Search for the cell housing the specified text and yield its (x, y) center coordinate. 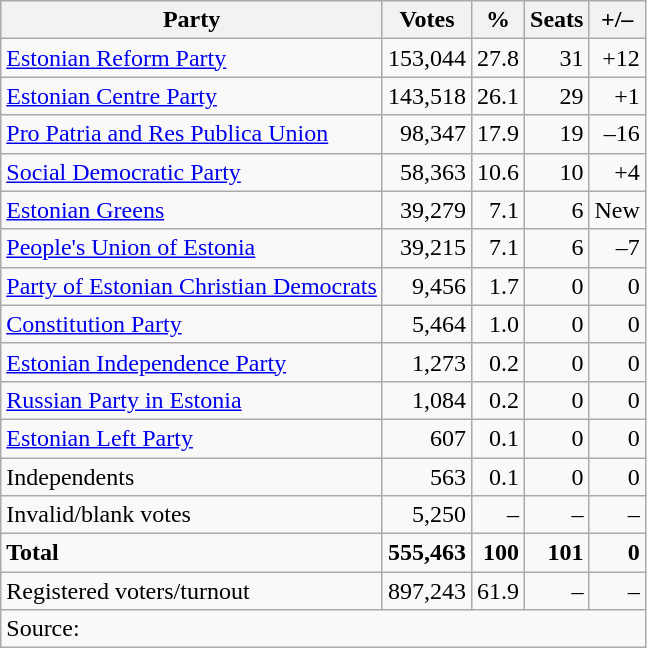
+4 (617, 172)
–16 (617, 134)
143,518 (426, 96)
Seats (557, 20)
9,456 (426, 286)
Social Democratic Party (192, 172)
5,250 (426, 515)
98,347 (426, 134)
Source: (324, 629)
–7 (617, 248)
Party (192, 20)
Constitution Party (192, 324)
153,044 (426, 58)
+12 (617, 58)
New (617, 210)
Estonian Independence Party (192, 362)
1.7 (498, 286)
1.0 (498, 324)
10 (557, 172)
+/– (617, 20)
5,464 (426, 324)
31 (557, 58)
27.8 (498, 58)
+1 (617, 96)
Votes (426, 20)
Estonian Left Party (192, 438)
39,279 (426, 210)
29 (557, 96)
Estonian Greens (192, 210)
1,084 (426, 400)
Pro Patria and Res Publica Union (192, 134)
Independents (192, 477)
Invalid/blank votes (192, 515)
563 (426, 477)
People's Union of Estonia (192, 248)
58,363 (426, 172)
Total (192, 553)
19 (557, 134)
17.9 (498, 134)
39,215 (426, 248)
Russian Party in Estonia (192, 400)
607 (426, 438)
897,243 (426, 591)
% (498, 20)
1,273 (426, 362)
Party of Estonian Christian Democrats (192, 286)
Estonian Centre Party (192, 96)
101 (557, 553)
61.9 (498, 591)
100 (498, 553)
Estonian Reform Party (192, 58)
555,463 (426, 553)
10.6 (498, 172)
26.1 (498, 96)
Registered voters/turnout (192, 591)
